Locate the cell with the specified text and output its [X, Y] center coordinate. 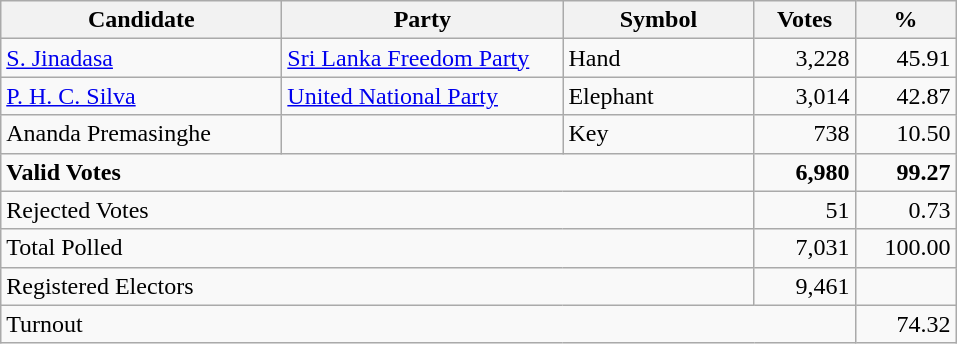
6,980 [804, 172]
738 [804, 134]
Rejected Votes [378, 210]
3,228 [804, 58]
Ananda Premasinghe [142, 134]
Valid Votes [378, 172]
Party [422, 20]
Sri Lanka Freedom Party [422, 58]
Elephant [658, 96]
Key [658, 134]
United National Party [422, 96]
Symbol [658, 20]
Hand [658, 58]
45.91 [906, 58]
7,031 [804, 248]
% [906, 20]
P. H. C. Silva [142, 96]
S. Jinadasa [142, 58]
99.27 [906, 172]
Candidate [142, 20]
0.73 [906, 210]
51 [804, 210]
74.32 [906, 324]
Registered Electors [378, 286]
100.00 [906, 248]
10.50 [906, 134]
Votes [804, 20]
3,014 [804, 96]
Total Polled [378, 248]
Turnout [428, 324]
9,461 [804, 286]
42.87 [906, 96]
